Pinpoint the cell where the given text exists, returning its [x, y] midpoint coordinate. 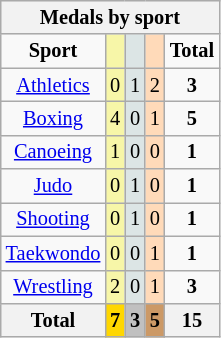
Medals by sport [110, 17]
Shooting [54, 219]
Taekwondo [54, 253]
Wrestling [54, 287]
Canoeing [54, 152]
Judo [54, 186]
15 [192, 320]
Athletics [54, 85]
Boxing [54, 118]
7 [115, 320]
Sport [54, 51]
4 [115, 118]
